Detect which cell encompasses the target text, then output its (X, Y) center coordinate. 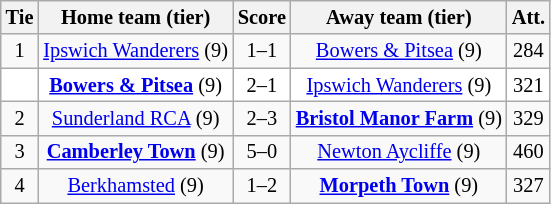
2 (20, 118)
2–3 (262, 118)
2–1 (262, 85)
Camberley Town (9) (136, 152)
Score (262, 17)
Newton Aycliffe (9) (399, 152)
1–1 (262, 51)
284 (528, 51)
4 (20, 186)
Away team (tier) (399, 17)
Berkhamsted (9) (136, 186)
Sunderland RCA (9) (136, 118)
Morpeth Town (9) (399, 186)
5–0 (262, 152)
Tie (20, 17)
1–2 (262, 186)
Home team (tier) (136, 17)
Bristol Manor Farm (9) (399, 118)
327 (528, 186)
Att. (528, 17)
321 (528, 85)
3 (20, 152)
329 (528, 118)
460 (528, 152)
1 (20, 51)
